Identify which cell holds the provided text, then report its (x, y) central coordinate. 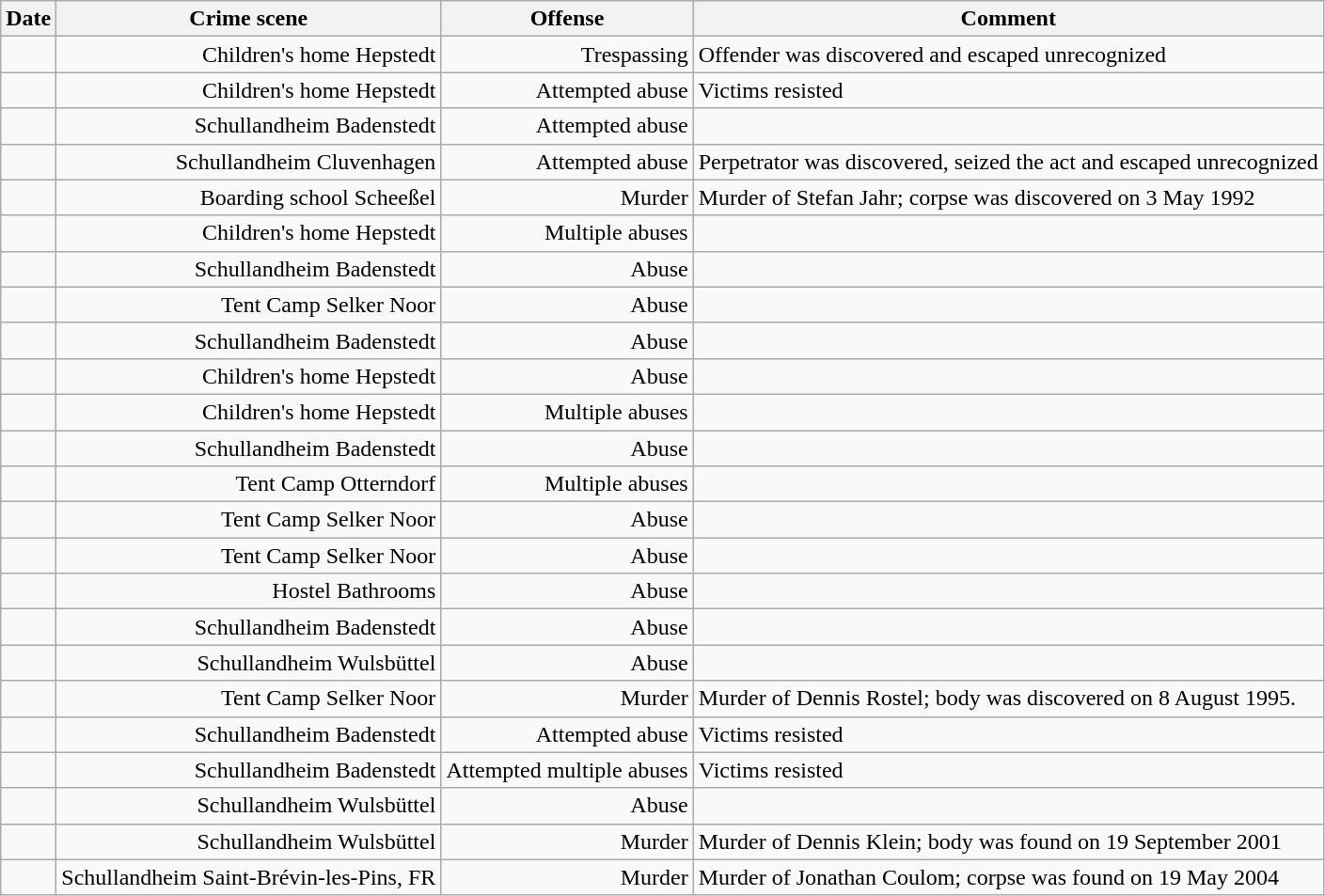
Date (28, 19)
Murder of Dennis Rostel; body was discovered on 8 August 1995. (1008, 699)
Boarding school Scheeßel (248, 197)
Murder of Dennis Klein; body was found on 19 September 2001 (1008, 841)
Murder of Jonathan Coulom; corpse was found on 19 May 2004 (1008, 877)
Schullandheim Saint-Brévin-les-Pins, FR (248, 877)
Schullandheim Cluvenhagen (248, 162)
Tent Camp Otterndorf (248, 484)
Hostel Bathrooms (248, 591)
Murder of Stefan Jahr; corpse was discovered on 3 May 1992 (1008, 197)
Offender was discovered and escaped unrecognized (1008, 55)
Trespassing (567, 55)
Comment (1008, 19)
Perpetrator was discovered, seized the act and escaped unrecognized (1008, 162)
Offense (567, 19)
Crime scene (248, 19)
Attempted multiple abuses (567, 770)
